Output the [x, y] coordinate of the center of the cell containing the given text.  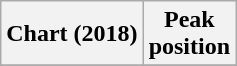
Chart (2018) [72, 34]
Peak position [189, 34]
